Return [x, y] of the center of cell containing provided text 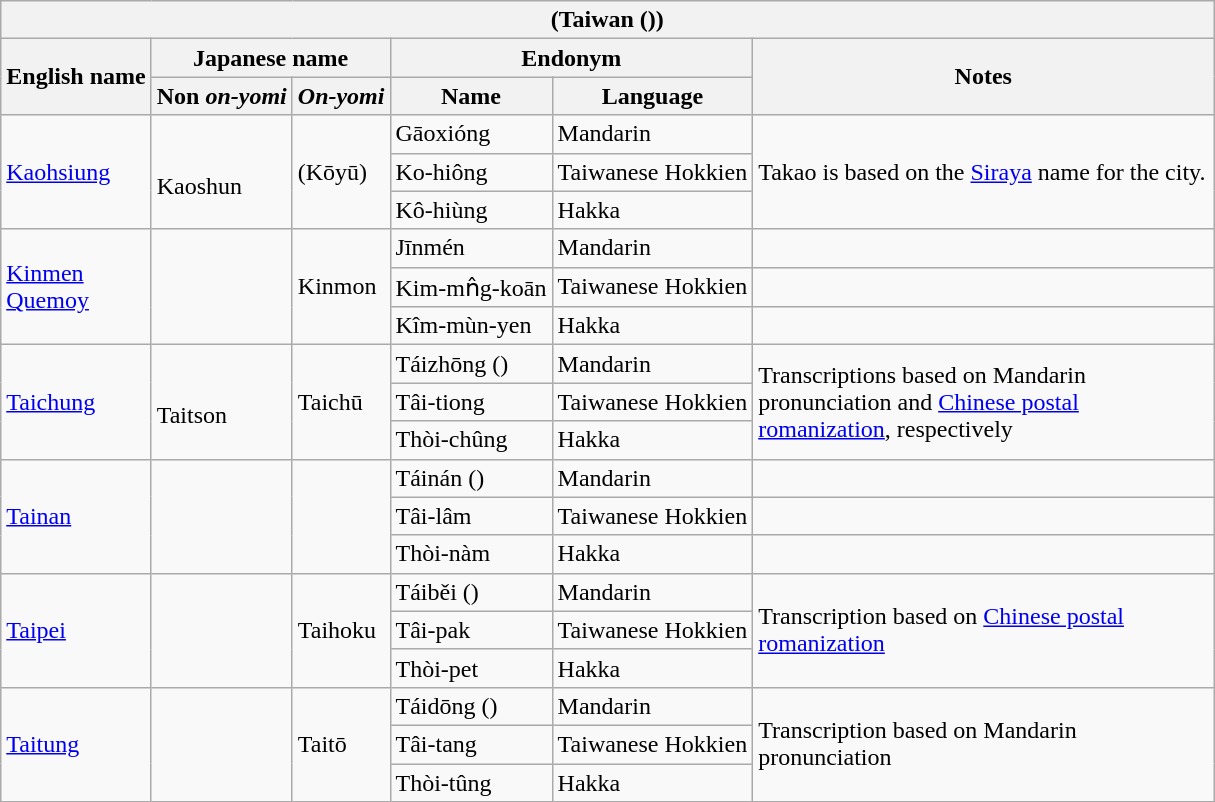
Non on-yomi [222, 96]
Taichung [76, 402]
KinmenQuemoy [76, 287]
Tâi-tang [471, 744]
Táizhōng () [471, 364]
Japanese name [270, 58]
Táinán () [471, 478]
Thòi-pet [471, 668]
On-yomi [341, 96]
Kim-mn̂g-koān [471, 287]
Kaohsiung [76, 172]
Thòi-nàm [471, 554]
Tainan [76, 516]
Gāoxióng [471, 134]
Notes [984, 77]
Tâi-tiong [471, 402]
Taitson [222, 402]
Name [471, 96]
(Kōyū) [341, 172]
Taichū [341, 402]
Táidōng () [471, 706]
Kinmon [341, 287]
Jīnmén [471, 248]
Thòi-tûng [471, 783]
(Taiwan ()) [608, 20]
Endonym [572, 58]
Kô-hiùng [471, 210]
Thòi-chûng [471, 440]
Takao is based on the Siraya name for the city. [984, 172]
Tâi-pak [471, 630]
Taihoku [341, 630]
Kaoshun [222, 172]
Ko-hiông [471, 172]
Tâi-lâm [471, 516]
English name [76, 77]
Kîm-mùn-yen [471, 326]
Taipei [76, 630]
Táiběi () [471, 592]
Language [652, 96]
Taitō [341, 744]
Transcription based on Mandarin pronunciation [984, 744]
Transcription based on Chinese postal romanization [984, 630]
Taitung [76, 744]
Transcriptions based on Mandarin pronunciation and Chinese postal romanization, respectively [984, 402]
